From the cell containing the given text, extract its center point as (X, Y) coordinate. 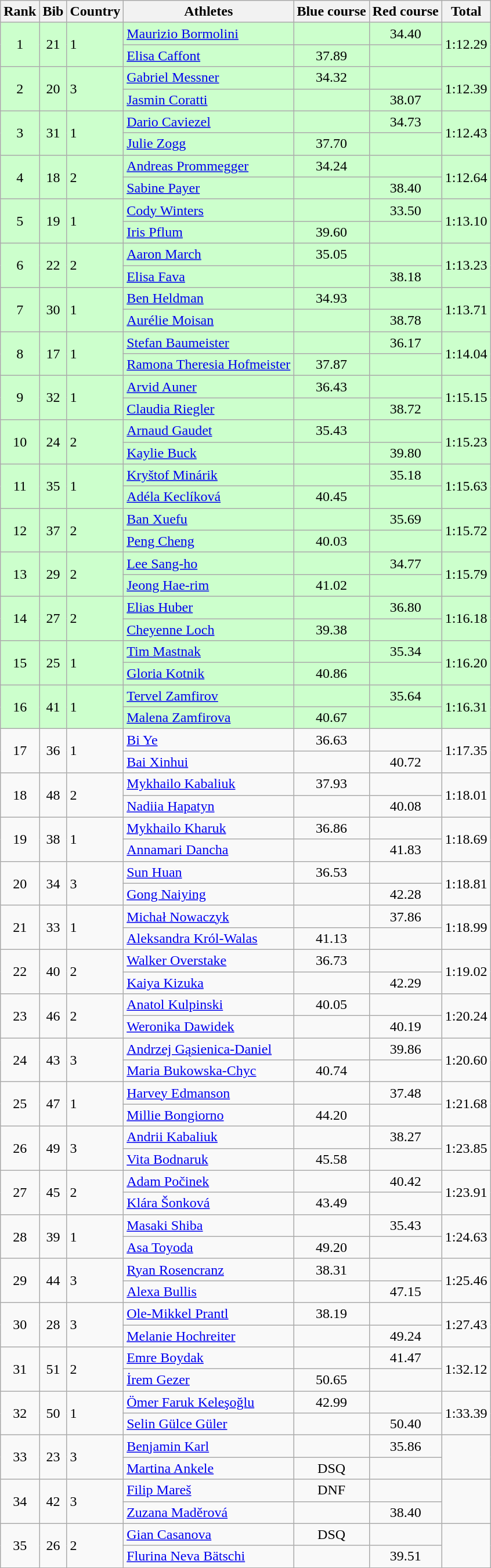
44 (53, 1280)
Arvid Auner (209, 387)
16 (20, 707)
Rank (20, 12)
4 (20, 177)
36 (53, 751)
36.73 (331, 960)
39.86 (405, 1049)
Country (95, 12)
8 (20, 354)
1:23.85 (466, 1148)
1:12.43 (466, 133)
37 (53, 530)
1:15.72 (466, 530)
47 (53, 1104)
Kryštof Minárik (209, 475)
Jeong Hae-rim (209, 585)
14 (20, 618)
37.87 (331, 365)
40.42 (405, 1181)
Millie Bongiorno (209, 1115)
Vita Bodnaruk (209, 1159)
Jasmin Coratti (209, 100)
42 (53, 1501)
Stefan Baumeister (209, 343)
1:13.23 (466, 265)
1:13.71 (466, 310)
34.73 (405, 122)
40.45 (331, 497)
İrem Gezer (209, 1380)
38.18 (405, 277)
42.28 (405, 894)
Maria Bukowska-Chyc (209, 1071)
Maurizio Bormolini (209, 34)
Ole-Mikkel Prantl (209, 1313)
45 (53, 1192)
Walker Overstake (209, 960)
Gabriel Messner (209, 78)
34.40 (405, 34)
37.89 (331, 56)
40 (53, 971)
38.31 (331, 1269)
36.86 (331, 828)
Bi Ye (209, 740)
1:33.39 (466, 1413)
Weronika Dawidek (209, 1027)
Anatol Kulpinski (209, 1005)
37.48 (405, 1093)
6 (20, 265)
1:18.69 (466, 839)
Tervel Zamfirov (209, 696)
39.80 (405, 453)
Andrii Kabaliuk (209, 1137)
9 (20, 398)
Red course (405, 12)
Andreas Prommegger (209, 166)
Ömer Faruk Keleşoğlu (209, 1402)
1:13.10 (466, 221)
38.19 (331, 1313)
1:18.01 (466, 795)
35.64 (405, 696)
Flurina Neva Bätschi (209, 1556)
38.78 (405, 321)
41.02 (331, 585)
35.18 (405, 475)
50.40 (405, 1424)
Sun Huan (209, 872)
41 (53, 707)
Claudia Riegler (209, 409)
Nadiia Hapatyn (209, 806)
34.32 (331, 78)
1:16.31 (466, 707)
36.43 (331, 387)
40.19 (405, 1027)
Lee Sang-ho (209, 563)
51 (53, 1369)
50 (53, 1413)
49.24 (405, 1335)
12 (20, 530)
Adam Počinek (209, 1181)
Kaylie Buck (209, 453)
Andrzej Gąsienica-Daniel (209, 1049)
36.63 (331, 740)
35.05 (331, 254)
37.93 (331, 784)
1:12.29 (466, 45)
42.99 (331, 1402)
Ban Xuefu (209, 519)
49 (53, 1148)
Selin Gülce Güler (209, 1424)
Elisa Fava (209, 277)
Klára Šonková (209, 1203)
43.49 (331, 1203)
Gian Casanova (209, 1534)
1:23.91 (466, 1192)
Iris Pflum (209, 232)
46 (53, 1016)
Adéla Keclíková (209, 497)
1:14.04 (466, 354)
Kaiya Kizuka (209, 983)
Peng Cheng (209, 541)
Bai Xinhui (209, 762)
Melanie Hochreiter (209, 1335)
1:19.02 (466, 971)
Blue course (331, 12)
Aurélie Moisan (209, 321)
Elisa Caffont (209, 56)
Elias Huber (209, 607)
Sabine Payer (209, 188)
44.20 (331, 1115)
Ben Heldman (209, 299)
Bib (53, 12)
11 (20, 486)
1:15.15 (466, 398)
40.05 (331, 1005)
33.50 (405, 210)
36.17 (405, 343)
1:27.43 (466, 1324)
1:15.79 (466, 574)
38.27 (405, 1137)
1:12.39 (466, 89)
41.47 (405, 1358)
Aaron March (209, 254)
1:24.63 (466, 1236)
40.03 (331, 541)
36.80 (405, 607)
Benjamin Karl (209, 1446)
Alexa Bullis (209, 1291)
49.20 (331, 1247)
Mykhailo Kabaliuk (209, 784)
36.53 (331, 872)
15 (20, 663)
37.86 (405, 916)
35.34 (405, 652)
45.58 (331, 1159)
13 (20, 574)
35.86 (405, 1446)
Cheyenne Loch (209, 629)
39 (53, 1236)
35.69 (405, 519)
1:25.46 (466, 1280)
1:12.64 (466, 177)
39.51 (405, 1556)
Julie Zogg (209, 144)
1:16.20 (466, 663)
Gloria Kotnik (209, 674)
39.38 (331, 629)
48 (53, 795)
38 (53, 839)
Emre Boydak (209, 1358)
38.72 (405, 409)
Masaki Shiba (209, 1225)
Filip Mareš (209, 1490)
Zuzana Maděrová (209, 1512)
1:21.68 (466, 1104)
Gong Naiying (209, 894)
Cody Winters (209, 210)
Michał Nowaczyk (209, 916)
5 (20, 221)
1:32.12 (466, 1369)
47.15 (405, 1291)
1:18.99 (466, 927)
1:15.23 (466, 442)
Athletes (209, 12)
1:18.81 (466, 883)
Harvey Edmanson (209, 1093)
50.65 (331, 1380)
1:20.60 (466, 1060)
10 (20, 442)
43 (53, 1060)
Annamari Dancha (209, 850)
Arnaud Gaudet (209, 431)
40.72 (405, 762)
42.29 (405, 983)
37.70 (331, 144)
Ramona Theresia Hofmeister (209, 365)
1:16.18 (466, 618)
Dario Caviezel (209, 122)
41.13 (331, 938)
DNF (331, 1490)
1:15.63 (466, 486)
Total (466, 12)
Malena Zamfirova (209, 718)
41.83 (405, 850)
Tim Mastnak (209, 652)
Asa Toyoda (209, 1247)
34.93 (331, 299)
38.07 (405, 100)
34.77 (405, 563)
1:17.35 (466, 751)
40.86 (331, 674)
40.67 (331, 718)
Ryan Rosencranz (209, 1269)
7 (20, 310)
Martina Ankele (209, 1468)
34.24 (331, 166)
Aleksandra Król-Walas (209, 938)
40.08 (405, 806)
39.60 (331, 232)
1:20.24 (466, 1016)
Mykhailo Kharuk (209, 828)
40.74 (331, 1071)
